Extract the [X, Y] coordinate from the center of the cell holding the provided text.  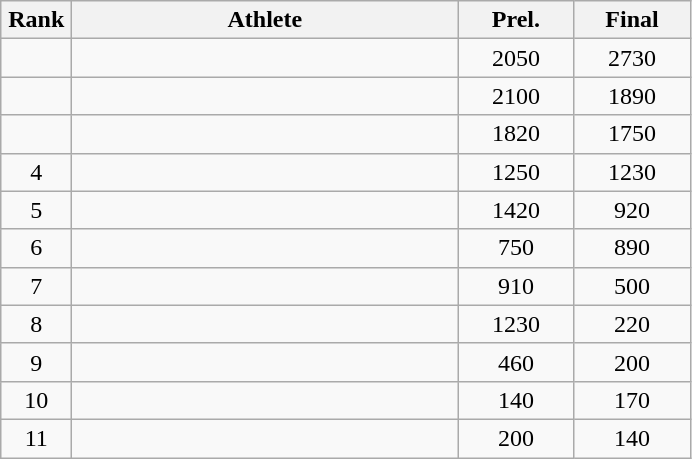
170 [632, 400]
7 [36, 286]
4 [36, 172]
1750 [632, 134]
890 [632, 248]
2730 [632, 58]
2050 [516, 58]
Final [632, 20]
10 [36, 400]
910 [516, 286]
500 [632, 286]
9 [36, 362]
Athlete [265, 20]
1250 [516, 172]
1820 [516, 134]
6 [36, 248]
2100 [516, 96]
750 [516, 248]
11 [36, 438]
920 [632, 210]
Prel. [516, 20]
Rank [36, 20]
5 [36, 210]
8 [36, 324]
460 [516, 362]
1420 [516, 210]
220 [632, 324]
1890 [632, 96]
